From the cell containing the given text, extract its center point as (x, y) coordinate. 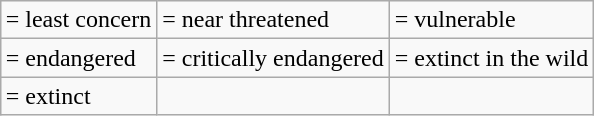
= near threatened (273, 20)
= critically endangered (273, 58)
= extinct (78, 96)
= vulnerable (492, 20)
= extinct in the wild (492, 58)
= endangered (78, 58)
= least concern (78, 20)
